Return the (X, Y) coordinate for the center point of the cell that contains the specified text.  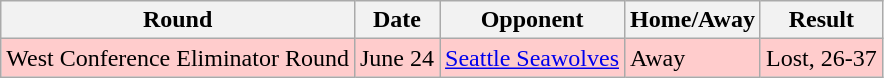
West Conference Eliminator Round (178, 58)
Result (821, 20)
Seattle Seawolves (532, 58)
Date (396, 20)
Away (693, 58)
Opponent (532, 20)
Lost, 26-37 (821, 58)
Home/Away (693, 20)
Round (178, 20)
June 24 (396, 58)
